Detect which cell encompasses the target text, then output its (x, y) center coordinate. 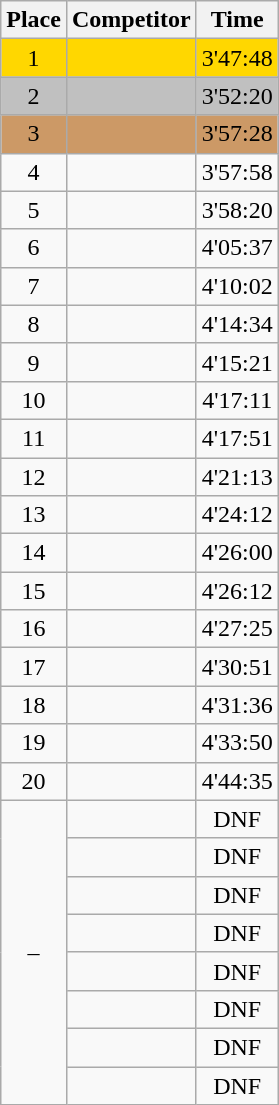
Place (34, 20)
3'47:48 (237, 58)
4'26:00 (237, 553)
3'57:58 (237, 172)
4'05:37 (237, 248)
13 (34, 515)
7 (34, 286)
19 (34, 743)
16 (34, 629)
1 (34, 58)
9 (34, 362)
15 (34, 591)
4'24:12 (237, 515)
3 (34, 134)
4'17:51 (237, 438)
8 (34, 324)
3'52:20 (237, 96)
4'17:11 (237, 400)
4'15:21 (237, 362)
4'44:35 (237, 781)
4'21:13 (237, 477)
18 (34, 705)
14 (34, 553)
20 (34, 781)
4'14:34 (237, 324)
4'33:50 (237, 743)
4'31:36 (237, 705)
Time (237, 20)
3'57:28 (237, 134)
4'26:12 (237, 591)
6 (34, 248)
11 (34, 438)
Competitor (131, 20)
4'27:25 (237, 629)
4'10:02 (237, 286)
2 (34, 96)
12 (34, 477)
10 (34, 400)
– (34, 952)
4'30:51 (237, 667)
3'58:20 (237, 210)
17 (34, 667)
4 (34, 172)
5 (34, 210)
